Determine the [X, Y] coordinate at the center of the cell enclosing the given text.  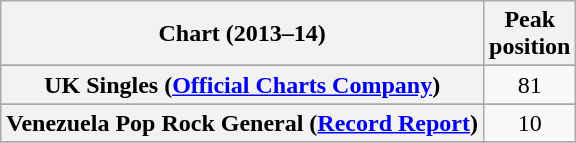
Venezuela Pop Rock General (Record Report) [242, 123]
81 [530, 85]
UK Singles (Official Charts Company) [242, 85]
Peakposition [530, 34]
Chart (2013–14) [242, 34]
10 [530, 123]
